Provide the (x, y) coordinate of the cell's center where the given text is located.  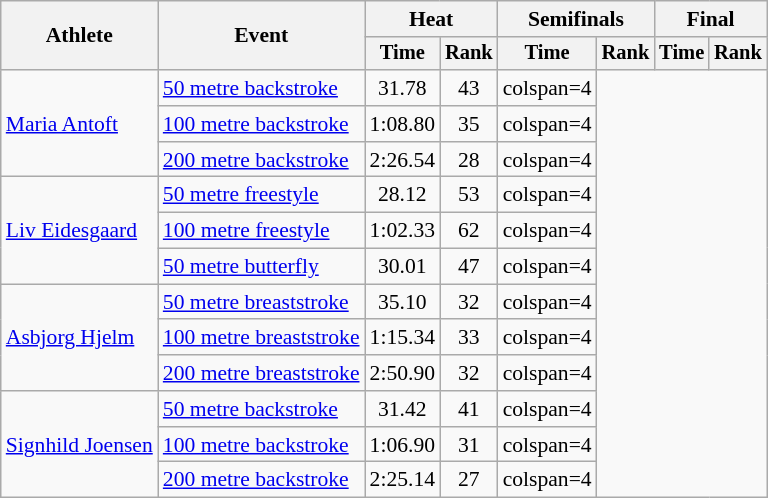
31.42 (402, 409)
50 metre breaststroke (262, 302)
2:26.54 (402, 160)
Signhild Joensen (80, 444)
28.12 (402, 195)
50 metre butterfly (262, 267)
1:08.80 (402, 124)
200 metre breaststroke (262, 373)
31 (469, 445)
2:50.90 (402, 373)
Semifinals (576, 19)
50 metre freestyle (262, 195)
53 (469, 195)
Event (262, 36)
31.78 (402, 88)
43 (469, 88)
30.01 (402, 267)
1:02.33 (402, 231)
62 (469, 231)
Maria Antoft (80, 124)
Athlete (80, 36)
Heat (432, 19)
1:15.34 (402, 338)
100 metre breaststroke (262, 338)
28 (469, 160)
41 (469, 409)
35.10 (402, 302)
Liv Eidesgaard (80, 230)
Final (710, 19)
1:06.90 (402, 445)
Asbjorg Hjelm (80, 338)
100 metre freestyle (262, 231)
47 (469, 267)
33 (469, 338)
27 (469, 480)
35 (469, 124)
2:25.14 (402, 480)
